Detect which cell encompasses the target text, then output its (X, Y) center coordinate. 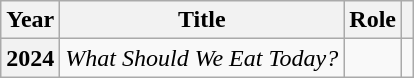
2024 (30, 58)
Title (202, 20)
Year (30, 20)
Role (373, 20)
What Should We Eat Today? (202, 58)
